Locate the cell with the specified text and output its [x, y] center coordinate. 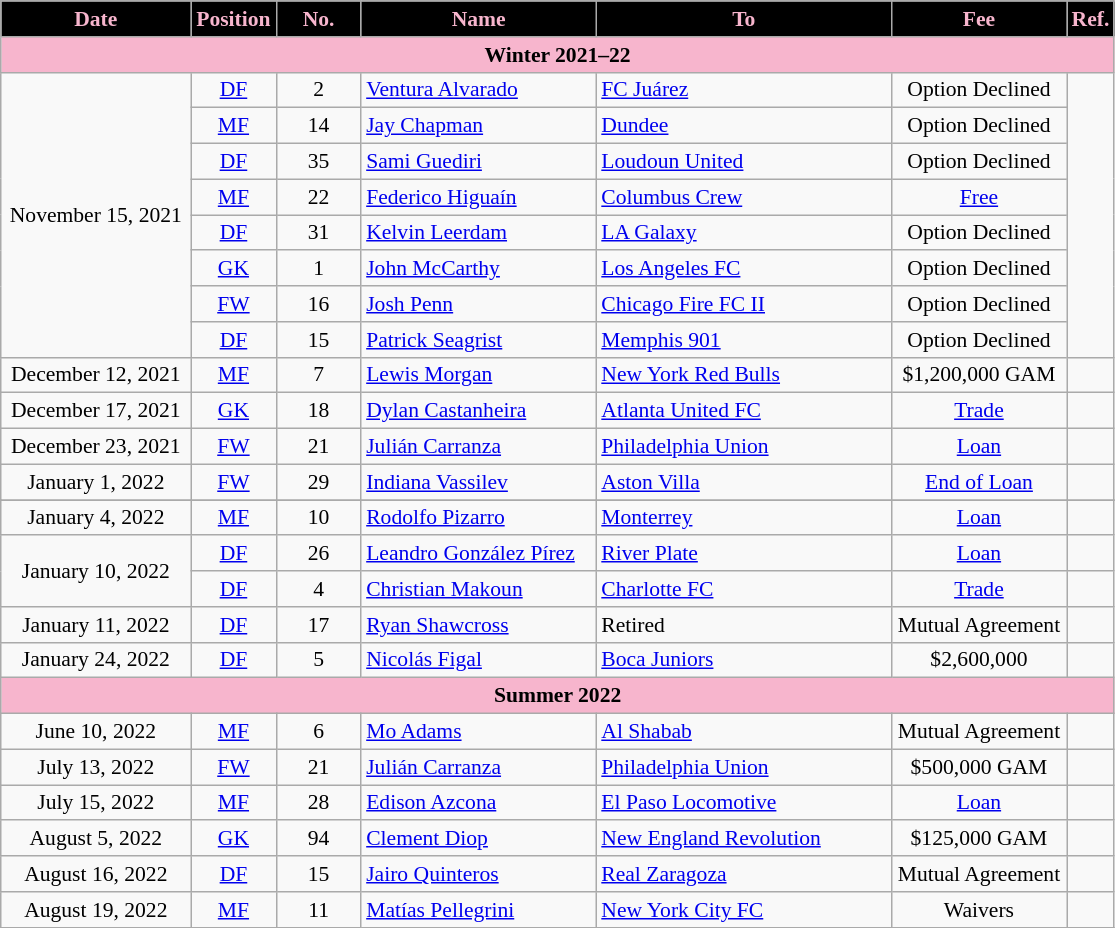
Federico Higuaín [478, 197]
$500,000 GAM [978, 767]
Charlotte FC [744, 589]
$1,200,000 GAM [978, 375]
Lewis Morgan [478, 375]
January 10, 2022 [96, 572]
Columbus Crew [744, 197]
July 13, 2022 [96, 767]
Dundee [744, 126]
1 [318, 269]
Ryan Shawcross [478, 625]
December 17, 2021 [96, 411]
August 19, 2022 [96, 910]
$125,000 GAM [978, 839]
Date [96, 19]
July 15, 2022 [96, 803]
January 1, 2022 [96, 482]
Christian Makoun [478, 589]
14 [318, 126]
Name [478, 19]
Josh Penn [478, 304]
January 11, 2022 [96, 625]
Boca Juniors [744, 660]
FC Juárez [744, 90]
December 12, 2021 [96, 375]
2 [318, 90]
River Plate [744, 554]
August 5, 2022 [96, 839]
Kelvin Leerdam [478, 233]
Mo Adams [478, 732]
Winter 2021–22 [558, 55]
26 [318, 554]
6 [318, 732]
35 [318, 162]
No. [318, 19]
December 23, 2021 [96, 447]
Jay Chapman [478, 126]
Matías Pellegrini [478, 910]
John McCarthy [478, 269]
Atlanta United FC [744, 411]
Jairo Quinteros [478, 874]
Ref. [1090, 19]
End of Loan [978, 482]
November 15, 2021 [96, 214]
Rodolfo Pizarro [478, 518]
31 [318, 233]
28 [318, 803]
New England Revolution [744, 839]
11 [318, 910]
To [744, 19]
10 [318, 518]
Real Zaragoza [744, 874]
Chicago Fire FC II [744, 304]
5 [318, 660]
New York Red Bulls [744, 375]
January 24, 2022 [96, 660]
Summer 2022 [558, 696]
4 [318, 589]
January 4, 2022 [96, 518]
New York City FC [744, 910]
August 16, 2022 [96, 874]
Los Angeles FC [744, 269]
Clement Diop [478, 839]
Edison Azcona [478, 803]
Retired [744, 625]
29 [318, 482]
7 [318, 375]
Indiana Vassilev [478, 482]
$2,600,000 [978, 660]
Ventura Alvarado [478, 90]
Al Shabab [744, 732]
Free [978, 197]
16 [318, 304]
Leandro González Pírez [478, 554]
LA Galaxy [744, 233]
Position [234, 19]
Fee [978, 19]
17 [318, 625]
Patrick Seagrist [478, 340]
Memphis 901 [744, 340]
Dylan Castanheira [478, 411]
Monterrey [744, 518]
Loudoun United [744, 162]
Nicolás Figal [478, 660]
22 [318, 197]
El Paso Locomotive [744, 803]
June 10, 2022 [96, 732]
Waivers [978, 910]
Sami Guediri [478, 162]
94 [318, 839]
18 [318, 411]
Aston Villa [744, 482]
